Identify which cell holds the provided text, then report its [x, y] central coordinate. 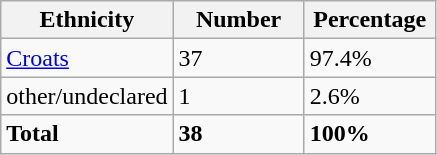
Croats [87, 58]
Total [87, 134]
38 [238, 134]
other/undeclared [87, 96]
100% [370, 134]
2.6% [370, 96]
37 [238, 58]
1 [238, 96]
Number [238, 20]
Percentage [370, 20]
Ethnicity [87, 20]
97.4% [370, 58]
